Determine the [x, y] coordinate at the center of the cell enclosing the given text.  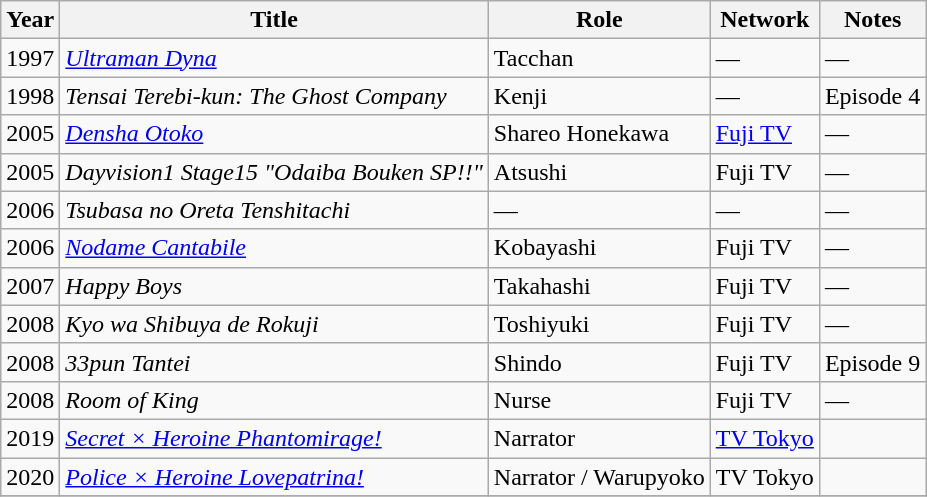
1998 [30, 96]
Narrator [599, 438]
Dayvision1 Stage15 "Odaiba Bouken SP!!" [274, 172]
Happy Boys [274, 286]
Title [274, 20]
33pun Tantei [274, 362]
Densha Otoko [274, 134]
Ultraman Dyna [274, 58]
Narrator / Warupyoko [599, 477]
Episode 9 [872, 362]
Kyo wa Shibuya de Rokuji [274, 324]
Nodame Cantabile [274, 248]
2019 [30, 438]
Network [764, 20]
Room of King [274, 400]
Notes [872, 20]
Takahashi [599, 286]
Role [599, 20]
Kobayashi [599, 248]
Year [30, 20]
Tensai Terebi-kun: The Ghost Company [274, 96]
2007 [30, 286]
Shareo Honekawa [599, 134]
Tsubasa no Oreta Tenshitachi [274, 210]
1997 [30, 58]
Episode 4 [872, 96]
Secret × Heroine Phantomirage! [274, 438]
Nurse [599, 400]
Kenji [599, 96]
2020 [30, 477]
Shindo [599, 362]
Tacchan [599, 58]
Atsushi [599, 172]
Police × Heroine Lovepatrina! [274, 477]
Toshiyuki [599, 324]
